Find where the given text appears and provide that cell's center as [X, Y] coordinate. 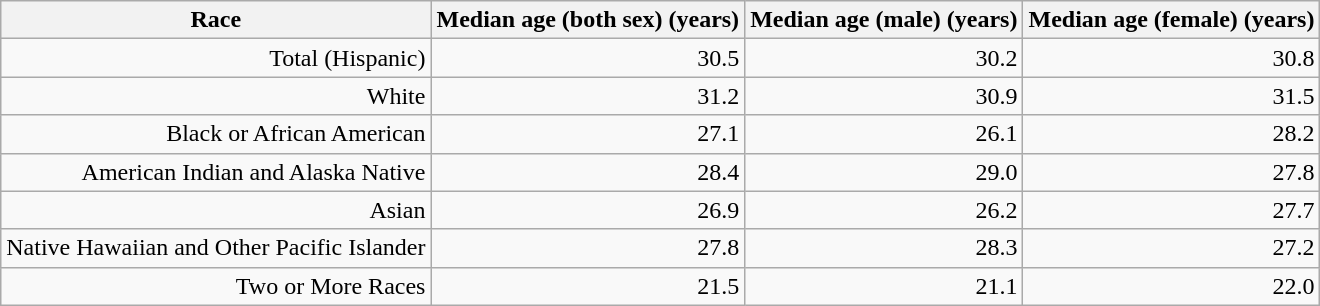
21.5 [588, 286]
26.2 [884, 210]
31.2 [588, 96]
29.0 [884, 172]
30.8 [1172, 58]
31.5 [1172, 96]
30.9 [884, 96]
28.3 [884, 248]
Native Hawaiian and Other Pacific Islander [216, 248]
21.1 [884, 286]
White [216, 96]
American Indian and Alaska Native [216, 172]
30.2 [884, 58]
Asian [216, 210]
27.2 [1172, 248]
28.4 [588, 172]
28.2 [1172, 134]
Race [216, 20]
Total (Hispanic) [216, 58]
22.0 [1172, 286]
30.5 [588, 58]
Two or More Races [216, 286]
26.9 [588, 210]
Median age (male) (years) [884, 20]
Median age (female) (years) [1172, 20]
Median age (both sex) (years) [588, 20]
27.7 [1172, 210]
Black or African American [216, 134]
27.1 [588, 134]
26.1 [884, 134]
